Identify which cell holds the provided text, then report its (X, Y) central coordinate. 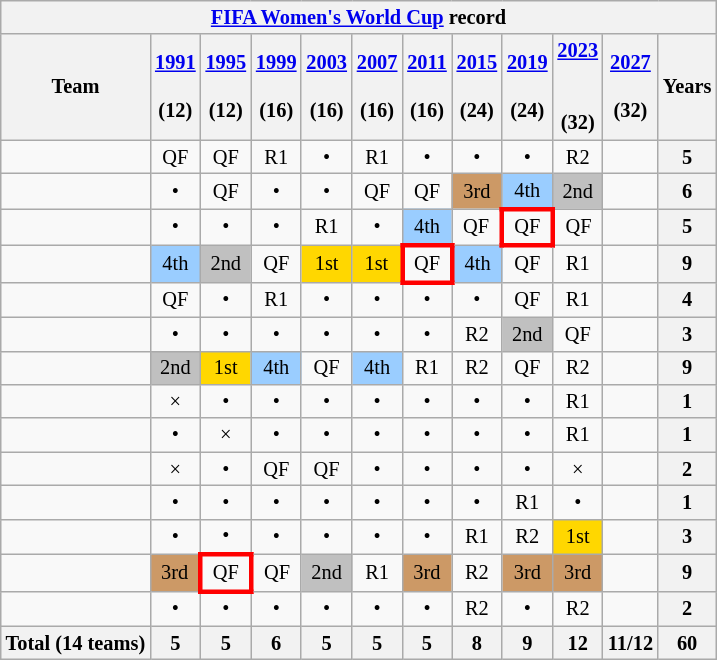
8 (477, 643)
2003(16) (326, 87)
Years (687, 87)
4 (687, 300)
2019(24) (527, 87)
Total (14 teams) (76, 643)
2027(32) (630, 87)
1995(12) (226, 87)
2015 (24) (477, 87)
2007(16) (377, 87)
60 (687, 643)
1999(16) (276, 87)
12 (577, 643)
Team (76, 87)
FIFA Women's World Cup record (359, 17)
2023(32) (577, 87)
1991(12) (175, 87)
11/12 (630, 643)
2011(16) (426, 87)
